Extract the [x, y] coordinate from the center of the cell holding the provided text.  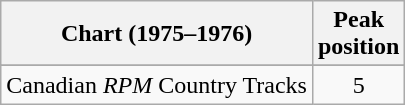
Canadian RPM Country Tracks [157, 85]
Chart (1975–1976) [157, 34]
5 [358, 85]
Peakposition [358, 34]
